Provide the [X, Y] coordinate of the cell's center where the given text is located.  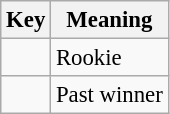
Meaning [110, 20]
Rookie [110, 58]
Past winner [110, 95]
Key [26, 20]
